Scan for the cell matching the given text and deliver its [X, Y] coordinate at center. 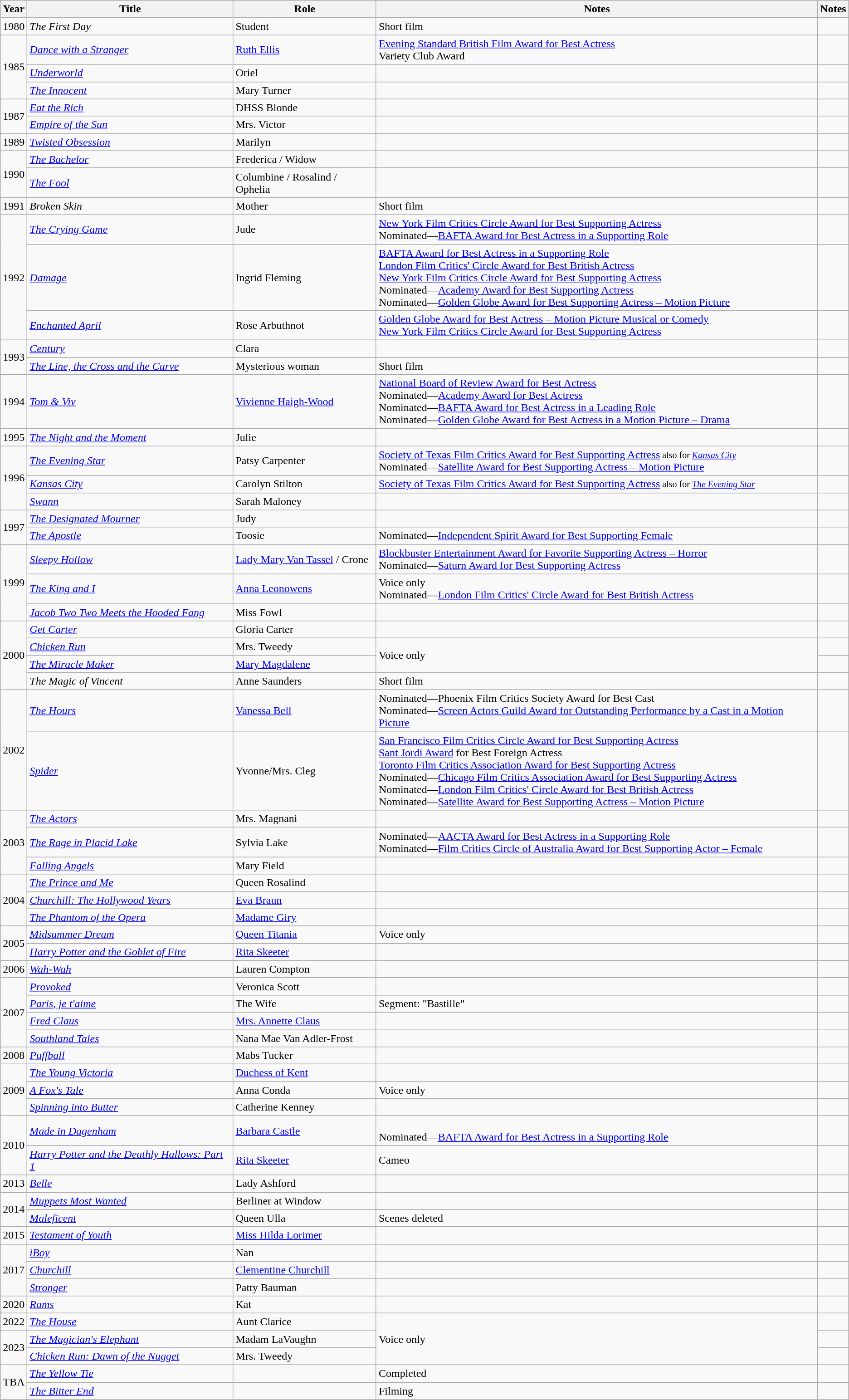
2015 [14, 1235]
1999 [14, 583]
Midsummer Dream [130, 935]
2005 [14, 943]
Tom & Viv [130, 402]
TBA [14, 1382]
The Fool [130, 182]
The Designated Mourner [130, 519]
Stronger [130, 1287]
Completed [597, 1374]
Mary Field [305, 866]
Sleepy Hollow [130, 559]
Anne Saunders [305, 681]
Wah-Wah [130, 969]
Student [305, 26]
Title [130, 9]
New York Film Critics Circle Award for Best Supporting ActressNominated—BAFTA Award for Best Actress in a Supporting Role [597, 230]
The Hours [130, 711]
Madam LaVaughn [305, 1339]
The Phantom of the Opera [130, 917]
Mysterious woman [305, 366]
Queen Rosalind [305, 883]
1993 [14, 357]
Scenes deleted [597, 1218]
Vivienne Haigh-Wood [305, 402]
Churchill [130, 1270]
Muppets Most Wanted [130, 1201]
Rams [130, 1304]
The Apostle [130, 536]
The Evening Star [130, 461]
Miss Fowl [305, 612]
Columbine / Rosalind / Ophelia [305, 182]
Southland Tales [130, 1038]
Puffball [130, 1056]
Nan [305, 1253]
Paris, je t'aime [130, 1003]
Mrs. Annette Claus [305, 1021]
Mrs. Magnani [305, 819]
The Crying Game [130, 230]
The Magician's Elephant [130, 1339]
The House [130, 1322]
Clementine Churchill [305, 1270]
2003 [14, 842]
Anna Conda [305, 1090]
Year [14, 9]
1996 [14, 478]
The Yellow Tie [130, 1374]
The King and I [130, 589]
Catherine Kenney [305, 1107]
The Bitter End [130, 1391]
Made in Dagenham [130, 1131]
Enchanted April [130, 326]
Century [130, 349]
Eat the Rich [130, 108]
2013 [14, 1184]
Belle [130, 1184]
2000 [14, 655]
1980 [14, 26]
Role [305, 9]
The Line, the Cross and the Curve [130, 366]
2014 [14, 1209]
The Innocent [130, 90]
Duchess of Kent [305, 1073]
Ingrid Fleming [305, 277]
2006 [14, 969]
Eva Braun [305, 900]
Sylvia Lake [305, 842]
2002 [14, 750]
Lady Mary Van Tassel / Crone [305, 559]
Get Carter [130, 629]
1995 [14, 437]
Barbara Castle [305, 1131]
Empire of the Sun [130, 125]
The Rage in Placid Lake [130, 842]
A Fox's Tale [130, 1090]
Golden Globe Award for Best Actress – Motion Picture Musical or ComedyNew York Film Critics Circle Award for Best Supporting Actress [597, 326]
Mother [305, 206]
Vanessa Bell [305, 711]
1987 [14, 116]
Twisted Obsession [130, 142]
1990 [14, 174]
Sarah Maloney [305, 501]
Nominated—BAFTA Award for Best Actress in a Supporting Role [597, 1131]
2008 [14, 1056]
Dance with a Stranger [130, 50]
Nominated—AACTA Award for Best Actress in a Supporting RoleNominated—Film Critics Circle of Australia Award for Best Supporting Actor – Female [597, 842]
Rose Arbuthnot [305, 326]
2017 [14, 1270]
Judy [305, 519]
Madame Giry [305, 917]
The First Day [130, 26]
Frederica / Widow [305, 159]
Veronica Scott [305, 986]
Testament of Youth [130, 1235]
Churchill: The Hollywood Years [130, 900]
Maleficent [130, 1218]
Kat [305, 1304]
1989 [14, 142]
DHSS Blonde [305, 108]
Gloria Carter [305, 629]
Jude [305, 230]
Filming [597, 1391]
Evening Standard British Film Award for Best ActressVariety Club Award [597, 50]
2010 [14, 1145]
Mary Magdalene [305, 664]
iBoy [130, 1253]
Julie [305, 437]
Lauren Compton [305, 969]
Miss Hilda Lorimer [305, 1235]
Spider [130, 771]
1985 [14, 67]
2020 [14, 1304]
Berliner at Window [305, 1201]
Anna Leonowens [305, 589]
2009 [14, 1090]
The Miracle Maker [130, 664]
1997 [14, 527]
The Actors [130, 819]
Spinning into Butter [130, 1107]
Jacob Two Two Meets the Hooded Fang [130, 612]
2004 [14, 900]
Clara [305, 349]
Segment: "Bastille" [597, 1003]
The Young Victoria [130, 1073]
Queen Ulla [305, 1218]
Provoked [130, 986]
Underworld [130, 73]
Blockbuster Entertainment Award for Favorite Supporting Actress – HorrorNominated—Saturn Award for Best Supporting Actress [597, 559]
Damage [130, 277]
Broken Skin [130, 206]
Society of Texas Film Critics Award for Best Supporting Actress also for The Evening Star [597, 484]
Queen Titania [305, 935]
Carolyn Stilton [305, 484]
Chicken Run: Dawn of the Nugget [130, 1356]
Voice onlyNominated—London Film Critics' Circle Award for Best British Actress [597, 589]
Mabs Tucker [305, 1056]
Swann [130, 501]
The Wife [305, 1003]
Fred Claus [130, 1021]
Oriel [305, 73]
The Night and the Moment [130, 437]
The Bachelor [130, 159]
Chicken Run [130, 646]
The Magic of Vincent [130, 681]
Mrs. Victor [305, 125]
Falling Angels [130, 866]
Patty Bauman [305, 1287]
2023 [14, 1347]
Nominated—Independent Spirit Award for Best Supporting Female [597, 536]
2022 [14, 1322]
Ruth Ellis [305, 50]
Mary Turner [305, 90]
1994 [14, 402]
Harry Potter and the Deathly Hallows: Part 1 [130, 1160]
Aunt Clarice [305, 1322]
1992 [14, 277]
Nana Mae Van Adler-Frost [305, 1038]
Yvonne/Mrs. Cleg [305, 771]
Harry Potter and the Goblet of Fire [130, 952]
Kansas City [130, 484]
Patsy Carpenter [305, 461]
Lady Ashford [305, 1184]
1991 [14, 206]
Marilyn [305, 142]
Toosie [305, 536]
Cameo [597, 1160]
The Prince and Me [130, 883]
2007 [14, 1012]
